Pinpoint the cell where the given text exists, returning its (x, y) midpoint coordinate. 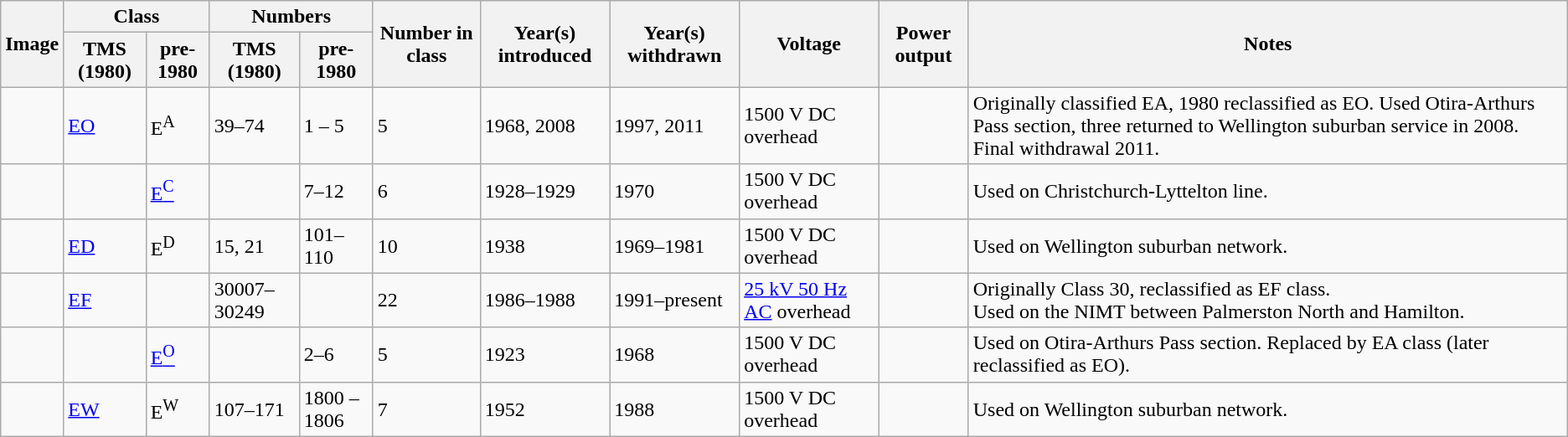
1969–1981 (675, 246)
25 kV 50 Hz AC overhead (809, 300)
30007–30249 (255, 300)
10 (426, 246)
7 (426, 409)
6 (426, 191)
Numbers (291, 17)
1970 (675, 191)
1 – 5 (336, 126)
Image (32, 44)
1938 (544, 246)
Used on Christchurch-Lyttelton line. (1268, 191)
Number in class (426, 44)
15, 21 (255, 246)
Year(s) withdrawn (675, 44)
7–12 (336, 191)
1928–1929 (544, 191)
1986–1988 (544, 300)
107–171 (255, 409)
EF (105, 300)
Power output (924, 44)
22 (426, 300)
EA (178, 126)
1923 (544, 355)
1800 – 1806 (336, 409)
Voltage (809, 44)
2–6 (336, 355)
Notes (1268, 44)
39–74 (255, 126)
1997, 2011 (675, 126)
1952 (544, 409)
Year(s) introduced (544, 44)
Class (137, 17)
1988 (675, 409)
Originally Class 30, reclassified as EF class.Used on the NIMT between Palmerston North and Hamilton. (1268, 300)
1991–present (675, 300)
1968, 2008 (544, 126)
1968 (675, 355)
101–110 (336, 246)
Used on Otira-Arthurs Pass section. Replaced by EA class (later reclassified as EO). (1268, 355)
EC (178, 191)
